Detect which cell encompasses the target text, then output its [x, y] center coordinate. 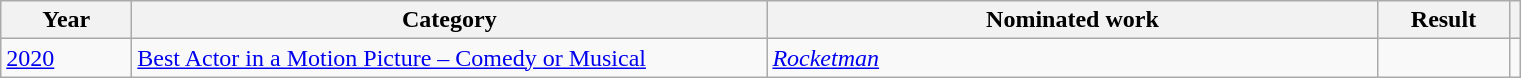
Rocketman [1072, 58]
2020 [66, 58]
Year [66, 20]
Category [450, 20]
Nominated work [1072, 20]
Best Actor in a Motion Picture – Comedy or Musical [450, 58]
Result [1444, 20]
